Return the (X, Y) coordinate for the center point of the cell that contains the specified text.  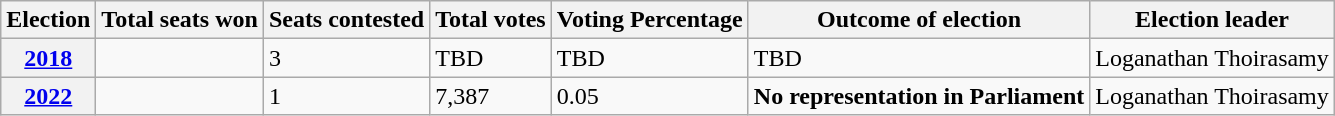
0.05 (650, 96)
3 (346, 58)
Election leader (1212, 20)
No representation in Parliament (918, 96)
Voting Percentage (650, 20)
7,387 (491, 96)
Outcome of election (918, 20)
2022 (48, 96)
2018 (48, 58)
Total votes (491, 20)
Seats contested (346, 20)
Election (48, 20)
Total seats won (180, 20)
1 (346, 96)
